Locate the cell with the specified text and output its [X, Y] center coordinate. 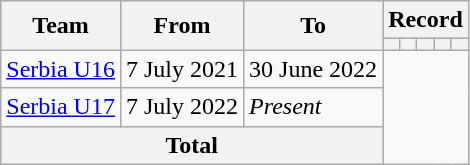
Total [192, 145]
Team [61, 26]
30 June 2022 [314, 69]
7 July 2022 [182, 107]
To [314, 26]
Record [426, 20]
Serbia U17 [61, 107]
7 July 2021 [182, 69]
Present [314, 107]
From [182, 26]
Serbia U16 [61, 69]
